Pinpoint the cell where the given text exists, returning its [X, Y] midpoint coordinate. 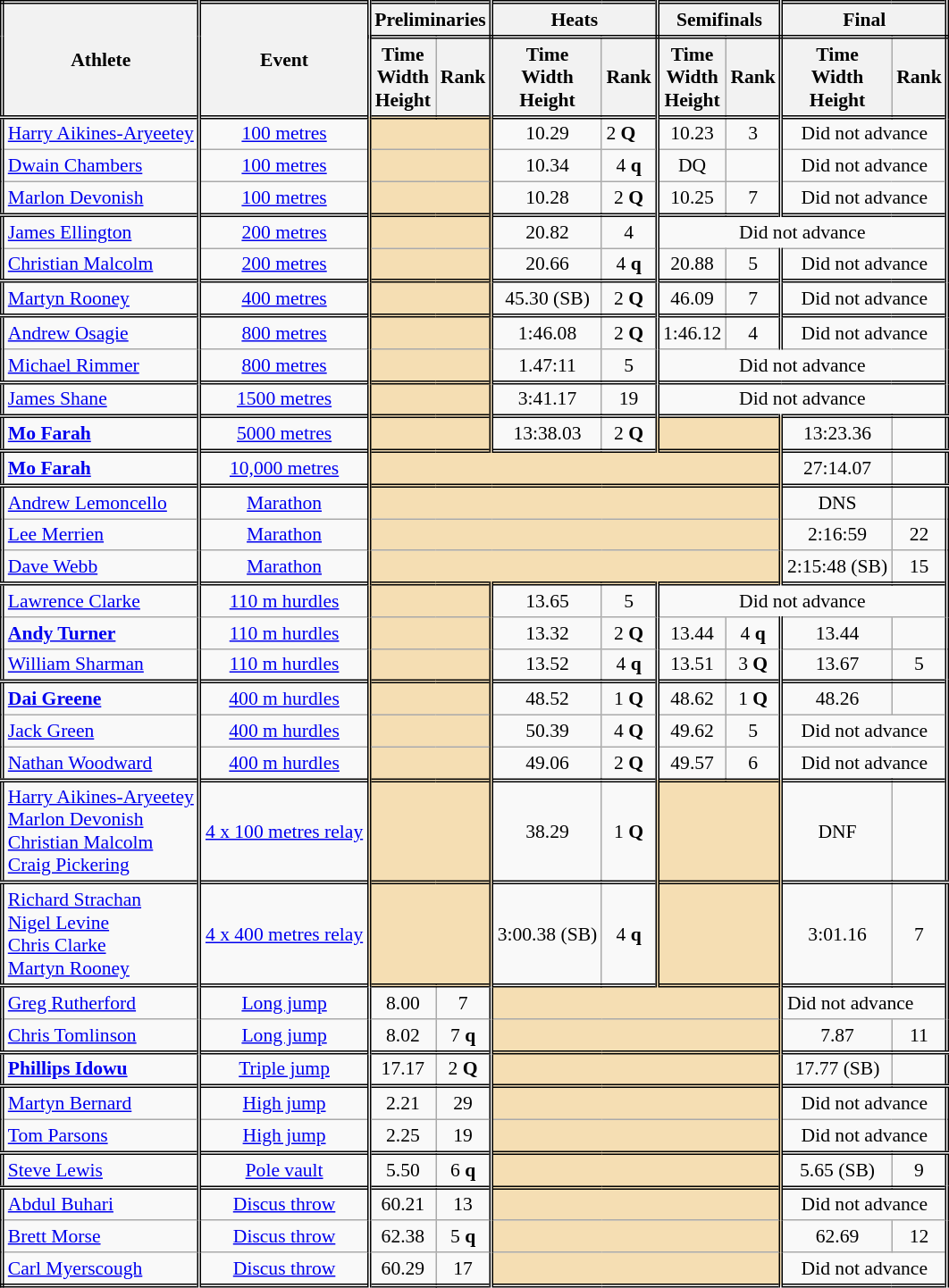
Richard StrachanNigel LevineChris ClarkeMartyn Rooney [100, 934]
Steve Lewis [100, 1170]
Chris Tomlinson [100, 1036]
10.34 [547, 166]
Dwain Chambers [100, 166]
12 [920, 1237]
60.21 [402, 1204]
Martyn Bernard [100, 1104]
Andrew Lemoncello [100, 502]
48.26 [836, 698]
William Sharman [100, 665]
James Shane [100, 400]
20.66 [547, 264]
Pole vault [284, 1170]
48.52 [547, 698]
Andrew Osagie [100, 332]
Nathan Woodward [100, 763]
60.29 [402, 1268]
13.32 [547, 633]
4 Q [629, 732]
3:01.16 [836, 934]
38.29 [547, 831]
2:16:59 [836, 535]
DNF [836, 831]
Martyn Rooney [100, 298]
20.82 [547, 232]
Dai Greene [100, 698]
Greg Rutherford [100, 1002]
Heats [574, 20]
27:14.07 [836, 468]
Carl Myerscough [100, 1268]
Harry Aikines-AryeeteyMarlon DevonishChristian MalcolmCraig Pickering [100, 831]
13 [465, 1204]
17.17 [402, 1070]
4 x 100 metres relay [284, 831]
2.25 [402, 1136]
5000 metres [284, 434]
6 q [465, 1170]
49.62 [692, 732]
6 [753, 763]
Phillips Idowu [100, 1070]
29 [465, 1104]
13:23.36 [836, 434]
50.39 [547, 732]
8.00 [402, 1002]
22 [920, 535]
Andy Turner [100, 633]
13:38.03 [547, 434]
Triple jump [284, 1070]
1:46.08 [547, 332]
Semifinals [718, 20]
Abdul Buhari [100, 1204]
10.29 [547, 134]
Marlon Devonish [100, 198]
49.57 [692, 763]
DQ [692, 166]
Brett Morse [100, 1237]
4 x 400 metres relay [284, 934]
1.47:11 [547, 366]
3 [753, 134]
15 [920, 568]
45.30 (SB) [547, 298]
Dave Webb [100, 568]
10,000 metres [284, 468]
48.62 [692, 698]
1500 metres [284, 400]
17.77 (SB) [836, 1070]
Tom Parsons [100, 1136]
10.28 [547, 198]
17 [465, 1268]
20.88 [692, 264]
Event [284, 60]
13.51 [692, 665]
DNS [836, 502]
62.38 [402, 1237]
46.09 [692, 298]
5 q [465, 1237]
10.23 [692, 134]
2:15:48 (SB) [836, 568]
Harry Aikines-Aryeetey [100, 134]
7.87 [836, 1036]
2.21 [402, 1104]
3:00.38 (SB) [547, 934]
7 q [465, 1036]
James Ellington [100, 232]
8.02 [402, 1036]
9 [920, 1170]
Lawrence Clarke [100, 600]
62.69 [836, 1237]
1:46.12 [692, 332]
13.52 [547, 665]
49.06 [547, 763]
Jack Green [100, 732]
13.65 [547, 600]
Lee Merrien [100, 535]
3:41.17 [547, 400]
Final [864, 20]
5.65 (SB) [836, 1170]
400 metres [284, 298]
Christian Malcolm [100, 264]
5.50 [402, 1170]
13.67 [836, 665]
3 Q [753, 665]
Preliminaries [431, 20]
Athlete [100, 60]
Michael Rimmer [100, 366]
10.25 [692, 198]
11 [920, 1036]
